Search for the cell housing the specified text and yield its (X, Y) center coordinate. 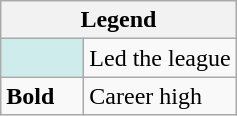
Career high (160, 96)
Led the league (160, 58)
Bold (42, 96)
Legend (118, 20)
